Scan for the cell matching the given text and deliver its [x, y] coordinate at center. 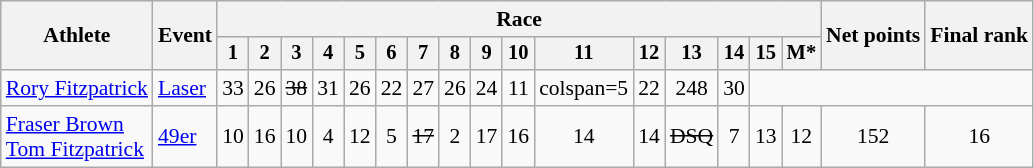
8 [455, 54]
Rory Fitzpatrick [77, 88]
M* [802, 54]
15 [766, 54]
6 [392, 54]
Event [185, 36]
9 [487, 54]
38 [296, 88]
31 [328, 88]
27 [423, 88]
Laser [185, 88]
248 [692, 88]
colspan=5 [584, 88]
Race [519, 19]
Fraser BrownTom Fitzpatrick [77, 136]
Final rank [979, 36]
3 [296, 54]
1 [233, 54]
33 [233, 88]
Net points [873, 36]
30 [734, 88]
Athlete [77, 36]
DSQ [692, 136]
49er [185, 136]
152 [873, 136]
24 [487, 88]
